From the cell containing the given text, extract its center point as [x, y] coordinate. 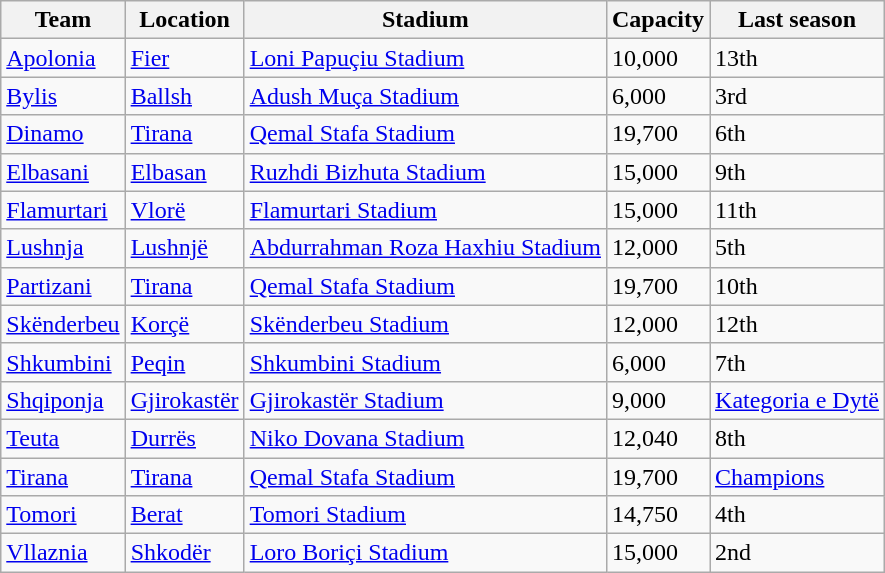
Champions [798, 477]
Location [184, 20]
Gjirokastër [184, 400]
Berat [184, 515]
Durrës [184, 438]
9,000 [658, 400]
Vlorë [184, 210]
10,000 [658, 58]
Tomori Stadium [425, 515]
Dinamo [63, 134]
Loni Papuçiu Stadium [425, 58]
Loro Boriçi Stadium [425, 553]
Skënderbeu [63, 324]
Adush Muça Stadium [425, 96]
12,040 [658, 438]
Shkodër [184, 553]
Teuta [63, 438]
Capacity [658, 20]
Shkumbini Stadium [425, 362]
Niko Dovana Stadium [425, 438]
Lushnja [63, 248]
5th [798, 248]
14,750 [658, 515]
Skënderbeu Stadium [425, 324]
7th [798, 362]
Ruzhdi Bizhuta Stadium [425, 172]
Shkumbini [63, 362]
Stadium [425, 20]
Fier [184, 58]
Abdurrahman Roza Haxhiu Stadium [425, 248]
3rd [798, 96]
Gjirokastër Stadium [425, 400]
4th [798, 515]
11th [798, 210]
Korçë [184, 324]
10th [798, 286]
9th [798, 172]
Shqiponja [63, 400]
Peqin [184, 362]
Elbasani [63, 172]
Lushnjë [184, 248]
Flamurtari Stadium [425, 210]
Last season [798, 20]
6th [798, 134]
8th [798, 438]
Team [63, 20]
Tomori [63, 515]
Kategoria e Dytë [798, 400]
Vllaznia [63, 553]
Apolonia [63, 58]
Flamurtari [63, 210]
13th [798, 58]
12th [798, 324]
Elbasan [184, 172]
Bylis [63, 96]
Ballsh [184, 96]
Partizani [63, 286]
2nd [798, 553]
